Identify which cell holds the provided text, then report its (X, Y) central coordinate. 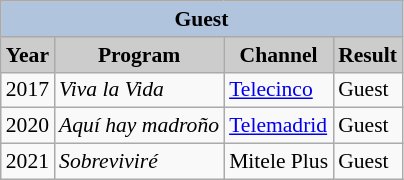
2020 (28, 126)
Channel (278, 55)
Year (28, 55)
Telemadrid (278, 126)
Telecinco (278, 90)
2021 (28, 162)
2017 (28, 90)
Result (368, 55)
Viva la Vida (139, 90)
Aquí hay madroño (139, 126)
Program (139, 55)
Mitele Plus (278, 162)
Sobreviviré (139, 162)
